From the cell containing the given text, extract its center point as [x, y] coordinate. 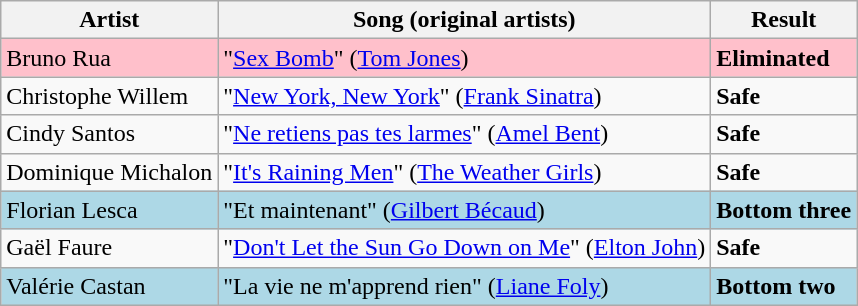
Result [784, 20]
"Sex Bomb" (Tom Jones) [464, 58]
Cindy Santos [110, 134]
Valérie Castan [110, 286]
"La vie ne m'apprend rien" (Liane Foly) [464, 286]
Florian Lesca [110, 210]
"Et maintenant" (Gilbert Bécaud) [464, 210]
Eliminated [784, 58]
Dominique Michalon [110, 172]
Artist [110, 20]
"It's Raining Men" (The Weather Girls) [464, 172]
"Ne retiens pas tes larmes" (Amel Bent) [464, 134]
"New York, New York" (Frank Sinatra) [464, 96]
Bruno Rua [110, 58]
Song (original artists) [464, 20]
Gaël Faure [110, 248]
Bottom three [784, 210]
Bottom two [784, 286]
"Don't Let the Sun Go Down on Me" (Elton John) [464, 248]
Christophe Willem [110, 96]
